Determine the [x, y] coordinate at the center of the cell enclosing the given text.  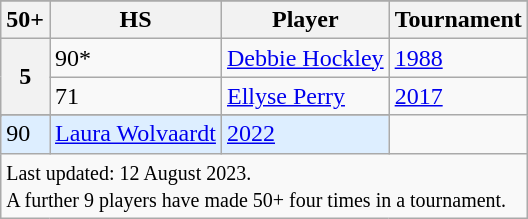
71 [136, 96]
90* [136, 58]
2022 [305, 134]
1988 [458, 58]
5 [26, 77]
90 [26, 134]
Tournament [458, 20]
Laura Wolvaardt [136, 134]
Last updated: 12 August 2023.A further 9 players have made 50+ four times in a tournament. [264, 186]
50+ [26, 20]
2017 [458, 96]
Ellyse Perry [305, 96]
Player [305, 20]
Debbie Hockley [305, 58]
HS [136, 20]
